Detect which cell encompasses the target text, then output its [x, y] center coordinate. 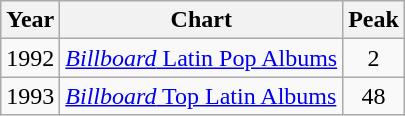
Billboard Top Latin Albums [202, 96]
Billboard Latin Pop Albums [202, 58]
1993 [30, 96]
48 [374, 96]
Peak [374, 20]
2 [374, 58]
Chart [202, 20]
1992 [30, 58]
Year [30, 20]
